Detect which cell encompasses the target text, then output its [x, y] center coordinate. 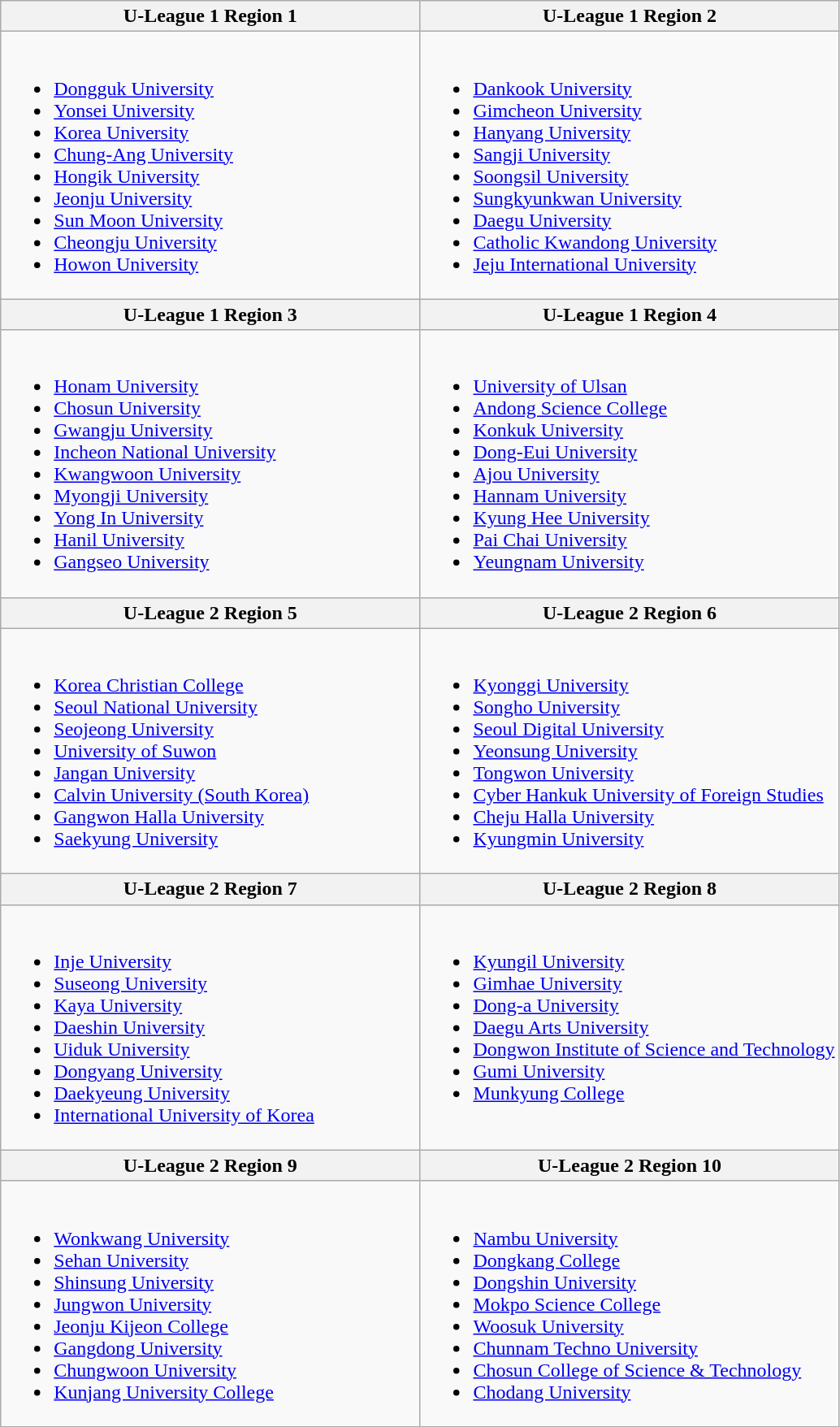
U-League 2 Region 10 [630, 1165]
U-League 2 Region 9 [210, 1165]
U-League 1 Region 3 [210, 314]
Kyungil UniversityGimhae UniversityDong-a UniversityDaegu Arts UniversityDongwon Institute of Science and TechnologyGumi UniversityMunkyung College [630, 1027]
U-League 1 Region 4 [630, 314]
U-League 2 Region 6 [630, 613]
U-League 2 Region 7 [210, 889]
U-League 2 Region 5 [210, 613]
U-League 1 Region 2 [630, 16]
U-League 2 Region 8 [630, 889]
U-League 1 Region 1 [210, 16]
